Scan for the cell matching the given text and deliver its (x, y) coordinate at center. 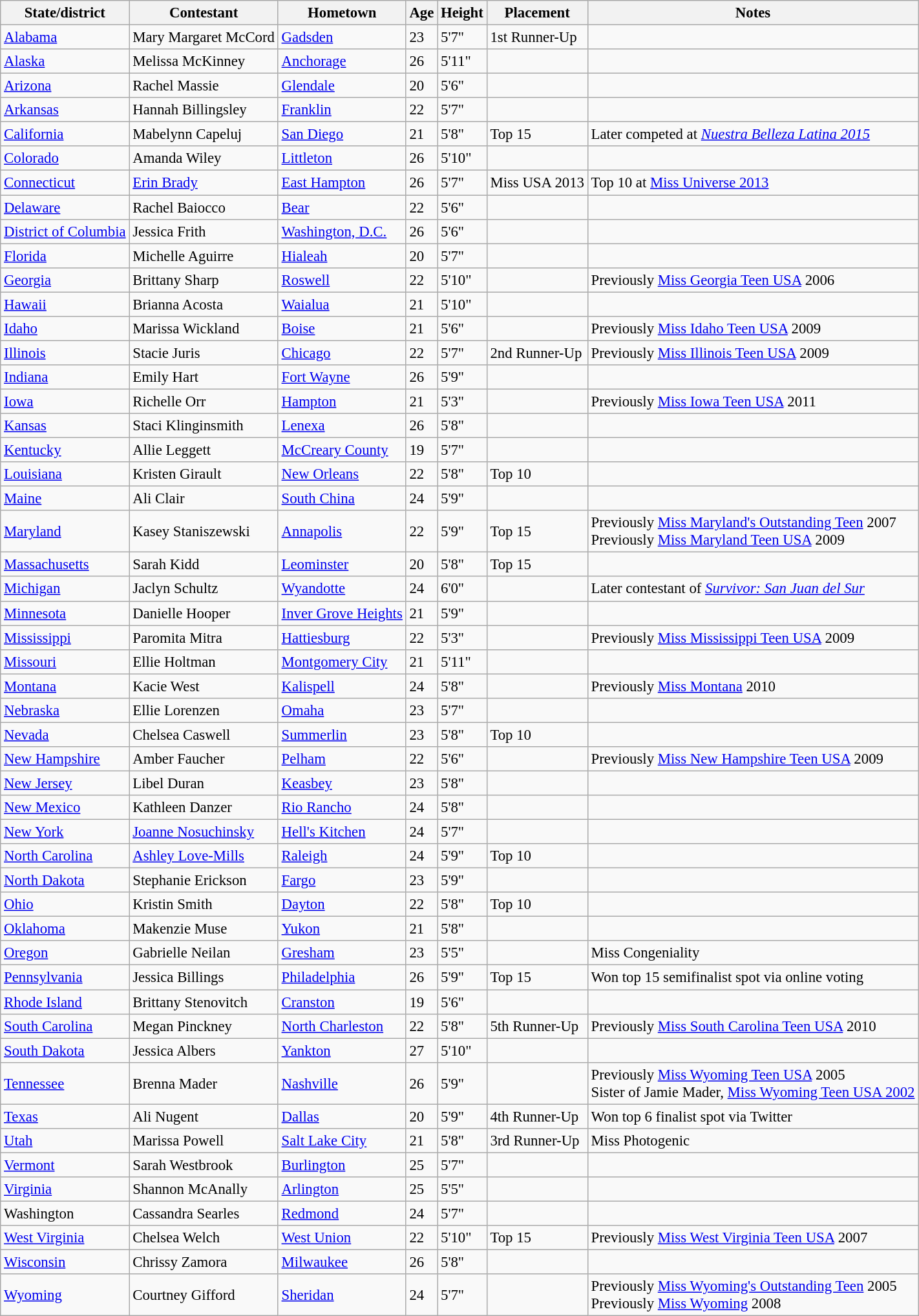
Mabelynn Capeluj (204, 134)
North Carolina (65, 856)
Stephanie Erickson (204, 881)
District of Columbia (65, 231)
Dayton (342, 904)
Illinois (65, 353)
Franklin (342, 110)
Chelsea Caswell (204, 735)
Connecticut (65, 183)
Nevada (65, 735)
Wisconsin (65, 1262)
South China (342, 499)
Brittany Sharp (204, 280)
Leominster (342, 565)
Miss USA 2013 (537, 183)
Massachusetts (65, 565)
Marissa Wickland (204, 329)
Melissa McKinney (204, 61)
Gresham (342, 953)
Yukon (342, 929)
California (65, 134)
Annapolis (342, 531)
Cassandra Searles (204, 1213)
Fort Wayne (342, 377)
Brianna Acosta (204, 304)
Bear (342, 207)
Previously Miss West Virginia Teen USA 2007 (752, 1238)
Jessica Frith (204, 231)
Anchorage (342, 61)
Shannon McAnally (204, 1189)
New Hampshire (65, 759)
Tennessee (65, 1083)
6'0" (462, 589)
Virginia (65, 1189)
Previously Miss New Hampshire Teen USA 2009 (752, 759)
Libel Duran (204, 783)
Yankton (342, 1050)
Emily Hart (204, 377)
Later contestant of Survivor: San Juan del Sur (752, 589)
Rhode Island (65, 1002)
Washington, D.C. (342, 231)
Danielle Hooper (204, 613)
Placement (537, 13)
Montgomery City (342, 662)
Roswell (342, 280)
Missouri (65, 662)
Milwaukee (342, 1262)
Stacie Juris (204, 353)
North Dakota (65, 881)
Michigan (65, 589)
Lenexa (342, 426)
5th Runner-Up (537, 1026)
Previously Miss Montana 2010 (752, 686)
Salt Lake City (342, 1141)
Florida (65, 256)
Louisiana (65, 474)
Previously Miss Maryland's Outstanding Teen 2007Previously Miss Maryland Teen USA 2009 (752, 531)
Courtney Gifford (204, 1295)
Cranston (342, 1002)
Age (421, 13)
Kentucky (65, 450)
Sarah Kidd (204, 565)
South Dakota (65, 1050)
Previously Miss Mississippi Teen USA 2009 (752, 638)
Amber Faucher (204, 759)
Previously Miss South Carolina Teen USA 2010 (752, 1026)
Top 10 at Miss Universe 2013 (752, 183)
Marissa Powell (204, 1141)
Amanda Wiley (204, 158)
Mary Margaret McCord (204, 37)
Arizona (65, 86)
Mississippi (65, 638)
Kansas (65, 426)
Hannah Billingsley (204, 110)
Contestant (204, 13)
Pennsylvania (65, 977)
Previously Miss Idaho Teen USA 2009 (752, 329)
Brenna Mader (204, 1083)
Chrissy Zamora (204, 1262)
Kathleen Danzer (204, 808)
Hometown (342, 13)
Ashley Love-Mills (204, 856)
Miss Photogenic (752, 1141)
Ellie Lorenzen (204, 711)
Brittany Stenovitch (204, 1002)
Hell's Kitchen (342, 832)
Kacie West (204, 686)
Redmond (342, 1213)
State/district (65, 13)
Fargo (342, 881)
Kristin Smith (204, 904)
Wyandotte (342, 589)
Arkansas (65, 110)
Height (462, 13)
Previously Miss Illinois Teen USA 2009 (752, 353)
Alabama (65, 37)
Ali Nugent (204, 1116)
Later competed at Nuestra Belleza Latina 2015 (752, 134)
4th Runner-Up (537, 1116)
Joanne Nosuchinsky (204, 832)
Littleton (342, 158)
Vermont (65, 1165)
Minnesota (65, 613)
Burlington (342, 1165)
East Hampton (342, 183)
Previously Miss Wyoming Teen USA 2005Sister of Jamie Mader, Miss Wyoming Teen USA 2002 (752, 1083)
Wyoming (65, 1295)
Nashville (342, 1083)
Kalispell (342, 686)
Philadelphia (342, 977)
Waialua (342, 304)
Boise (342, 329)
Delaware (65, 207)
Rachel Baiocco (204, 207)
Megan Pinckney (204, 1026)
Ellie Holtman (204, 662)
Idaho (65, 329)
27 (421, 1050)
Summerlin (342, 735)
Previously Miss Wyoming's Outstanding Teen 2005Previously Miss Wyoming 2008 (752, 1295)
West Virginia (65, 1238)
Maryland (65, 531)
Maine (65, 499)
Miss Congeniality (752, 953)
Allie Leggett (204, 450)
Arlington (342, 1189)
Paromita Mitra (204, 638)
Staci Klinginsmith (204, 426)
New Jersey (65, 783)
Raleigh (342, 856)
Colorado (65, 158)
New Orleans (342, 474)
Rio Rancho (342, 808)
Washington (65, 1213)
1st Runner-Up (537, 37)
Utah (65, 1141)
Gadsden (342, 37)
Inver Grove Heights (342, 613)
Michelle Aguirre (204, 256)
Notes (752, 13)
3rd Runner-Up (537, 1141)
Sheridan (342, 1295)
Jessica Albers (204, 1050)
Makenzie Muse (204, 929)
Previously Miss Iowa Teen USA 2011 (752, 401)
New York (65, 832)
Iowa (65, 401)
Montana (65, 686)
Chelsea Welch (204, 1238)
Kristen Girault (204, 474)
Hawaii (65, 304)
Pelham (342, 759)
South Carolina (65, 1026)
Ali Clair (204, 499)
Jaclyn Schultz (204, 589)
Kasey Staniszewski (204, 531)
Hialeah (342, 256)
Nebraska (65, 711)
Richelle Orr (204, 401)
Omaha (342, 711)
Georgia (65, 280)
Jessica Billings (204, 977)
Gabrielle Neilan (204, 953)
Oklahoma (65, 929)
Keasbey (342, 783)
North Charleston (342, 1026)
Hampton (342, 401)
Glendale (342, 86)
Sarah Westbrook (204, 1165)
Alaska (65, 61)
Texas (65, 1116)
West Union (342, 1238)
New Mexico (65, 808)
Won top 15 semifinalist spot via online voting (752, 977)
Dallas (342, 1116)
Ohio (65, 904)
Previously Miss Georgia Teen USA 2006 (752, 280)
2nd Runner-Up (537, 353)
Indiana (65, 377)
Won top 6 finalist spot via Twitter (752, 1116)
Erin Brady (204, 183)
Hattiesburg (342, 638)
Oregon (65, 953)
Rachel Massie (204, 86)
McCreary County (342, 450)
Chicago (342, 353)
San Diego (342, 134)
